Locate the cell with the specified text and output its [x, y] center coordinate. 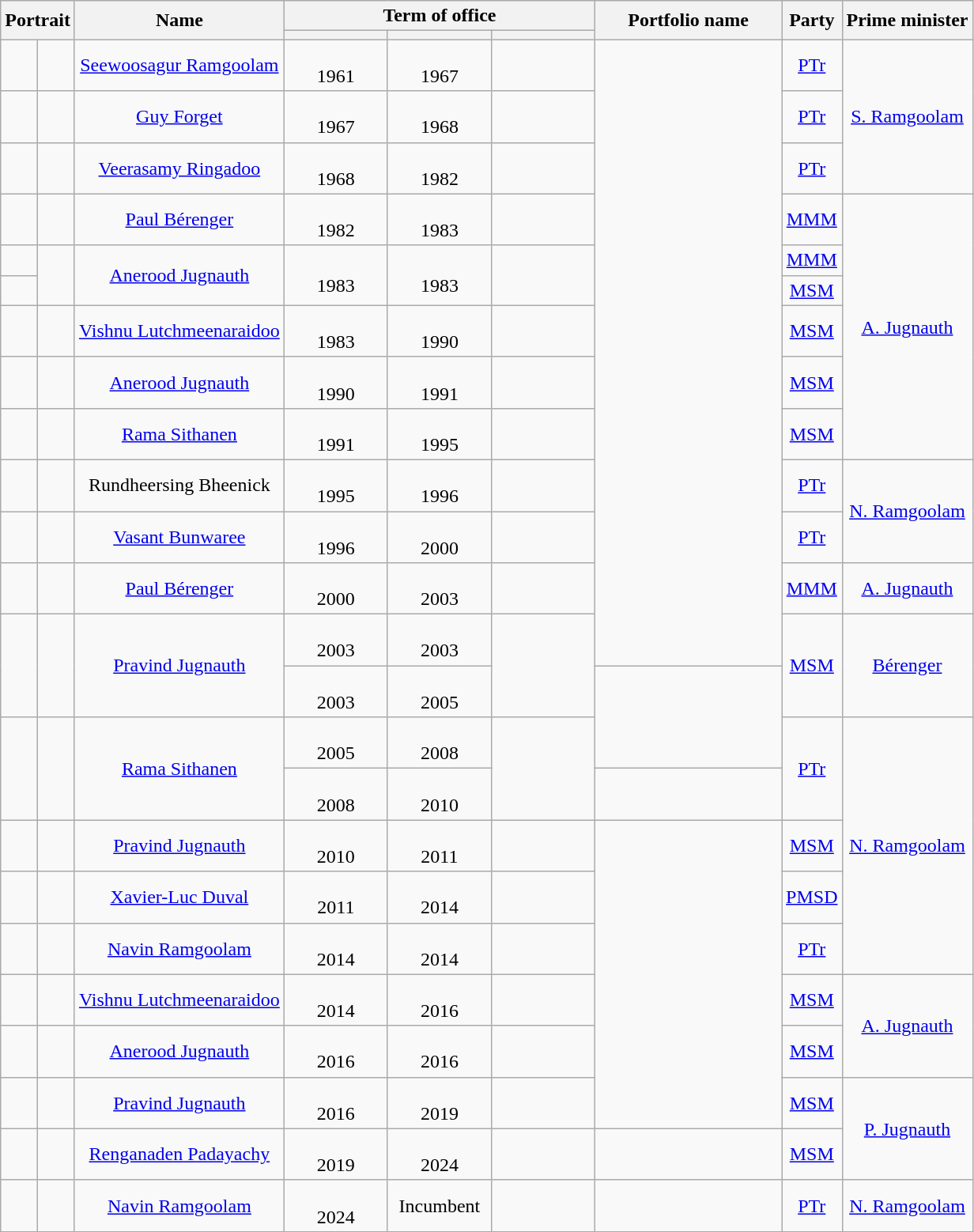
Bérenger [908, 666]
P. Jugnauth [908, 1128]
Term of office [440, 16]
Veerasamy Ringadoo [179, 168]
1961 [335, 65]
Guy Forget [179, 117]
Renganaden Padayachy [179, 1155]
Rundheersing Bheenick [179, 486]
Vasant Bunwaree [179, 536]
Prime minister [908, 21]
Xavier-Luc Duval [179, 897]
PMSD [812, 897]
Incumbent [440, 1205]
Seewoosagur Ramgoolam [179, 65]
Name [179, 21]
Party [812, 21]
S. Ramgoolam [908, 117]
Portrait [38, 21]
Portfolio name [689, 21]
